Find where the given text appears and provide that cell's center as [x, y] coordinate. 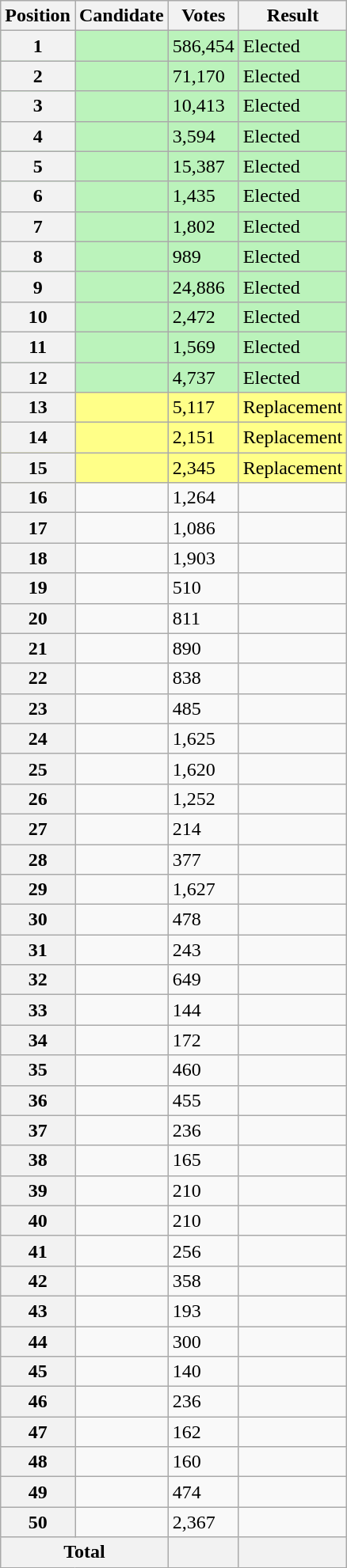
2,345 [203, 468]
6 [38, 196]
460 [203, 1070]
48 [38, 1462]
1,252 [203, 799]
7 [38, 226]
33 [38, 1010]
11 [38, 347]
49 [38, 1492]
35 [38, 1070]
27 [38, 829]
3 [38, 106]
9 [38, 287]
1,903 [203, 558]
46 [38, 1402]
20 [38, 618]
485 [203, 708]
28 [38, 859]
13 [38, 408]
2,472 [203, 317]
144 [203, 1010]
16 [38, 498]
12 [38, 378]
14 [38, 438]
989 [203, 256]
25 [38, 769]
160 [203, 1462]
1,569 [203, 347]
45 [38, 1372]
358 [203, 1281]
243 [203, 950]
890 [203, 648]
1,625 [203, 738]
1,264 [203, 498]
162 [203, 1432]
172 [203, 1040]
31 [38, 950]
10,413 [203, 106]
478 [203, 920]
41 [38, 1251]
71,170 [203, 76]
510 [203, 588]
32 [38, 980]
18 [38, 558]
811 [203, 618]
21 [38, 648]
455 [203, 1100]
15 [38, 468]
377 [203, 859]
Votes [203, 16]
165 [203, 1160]
50 [38, 1522]
38 [38, 1160]
37 [38, 1130]
4 [38, 136]
22 [38, 678]
8 [38, 256]
24 [38, 738]
2,367 [203, 1522]
1,435 [203, 196]
5 [38, 166]
23 [38, 708]
256 [203, 1251]
1,627 [203, 890]
2 [38, 76]
Candidate [121, 16]
17 [38, 528]
474 [203, 1492]
2,151 [203, 438]
140 [203, 1372]
39 [38, 1190]
586,454 [203, 46]
19 [38, 588]
Total [85, 1552]
30 [38, 920]
214 [203, 829]
300 [203, 1342]
1,802 [203, 226]
649 [203, 980]
36 [38, 1100]
15,387 [203, 166]
34 [38, 1040]
24,886 [203, 287]
10 [38, 317]
47 [38, 1432]
Result [292, 16]
1,086 [203, 528]
26 [38, 799]
44 [38, 1342]
42 [38, 1281]
1,620 [203, 769]
40 [38, 1221]
5,117 [203, 408]
4,737 [203, 378]
3,594 [203, 136]
43 [38, 1311]
Position [38, 16]
193 [203, 1311]
838 [203, 678]
29 [38, 890]
1 [38, 46]
